Locate the cell with the specified text and output its [x, y] center coordinate. 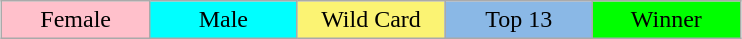
Male [224, 20]
Winner [666, 20]
Wild Card [371, 20]
Top 13 [519, 20]
Female [76, 20]
